Find where the given text appears and provide that cell's center as (x, y) coordinate. 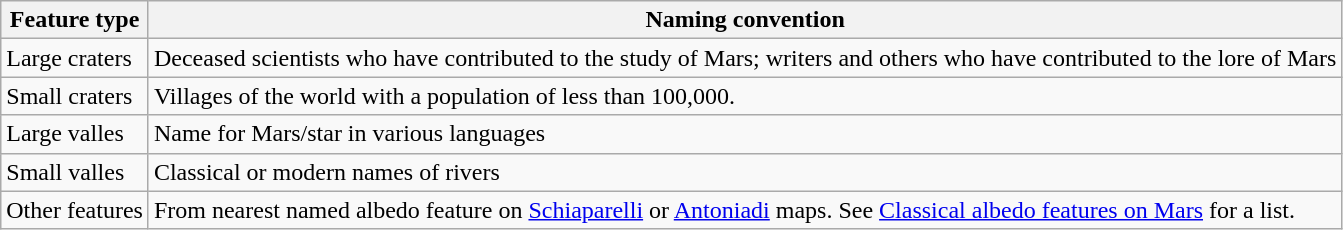
Name for Mars/star in various languages (744, 134)
Small craters (75, 96)
Large valles (75, 134)
Villages of the world with a population of less than 100,000. (744, 96)
Other features (75, 210)
Classical or modern names of rivers (744, 172)
From nearest named albedo feature on Schiaparelli or Antoniadi maps. See Classical albedo features on Mars for a list. (744, 210)
Small valles (75, 172)
Feature type (75, 20)
Naming convention (744, 20)
Large craters (75, 58)
Deceased scientists who have contributed to the study of Mars; writers and others who have contributed to the lore of Mars (744, 58)
